Pinpoint the cell where the given text exists, returning its [X, Y] midpoint coordinate. 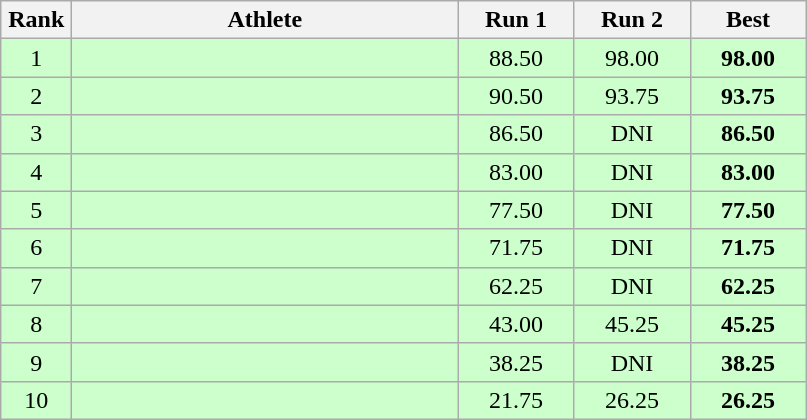
5 [36, 210]
90.50 [516, 96]
9 [36, 362]
3 [36, 134]
1 [36, 58]
21.75 [516, 400]
Rank [36, 20]
2 [36, 96]
43.00 [516, 324]
7 [36, 286]
6 [36, 248]
Best [748, 20]
88.50 [516, 58]
Run 2 [632, 20]
10 [36, 400]
Run 1 [516, 20]
Athlete [265, 20]
4 [36, 172]
8 [36, 324]
